Scan for the cell matching the given text and deliver its [x, y] coordinate at center. 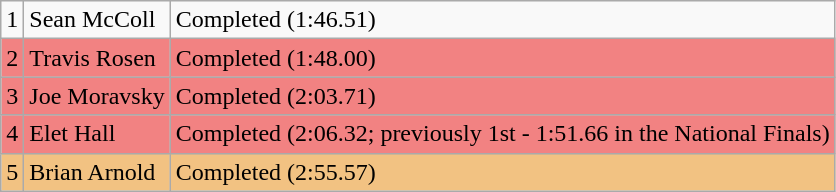
Completed (2:55.57) [502, 172]
2 [12, 58]
5 [12, 172]
3 [12, 96]
Completed (1:46.51) [502, 20]
Completed (2:03.71) [502, 96]
Brian Arnold [97, 172]
Joe Moravsky [97, 96]
4 [12, 134]
1 [12, 20]
Elet Hall [97, 134]
Completed (1:48.00) [502, 58]
Sean McColl [97, 20]
Travis Rosen [97, 58]
Completed (2:06.32; previously 1st - 1:51.66 in the National Finals) [502, 134]
